Capture the cell that displays the provided text and extract its (x, y) central coordinate. 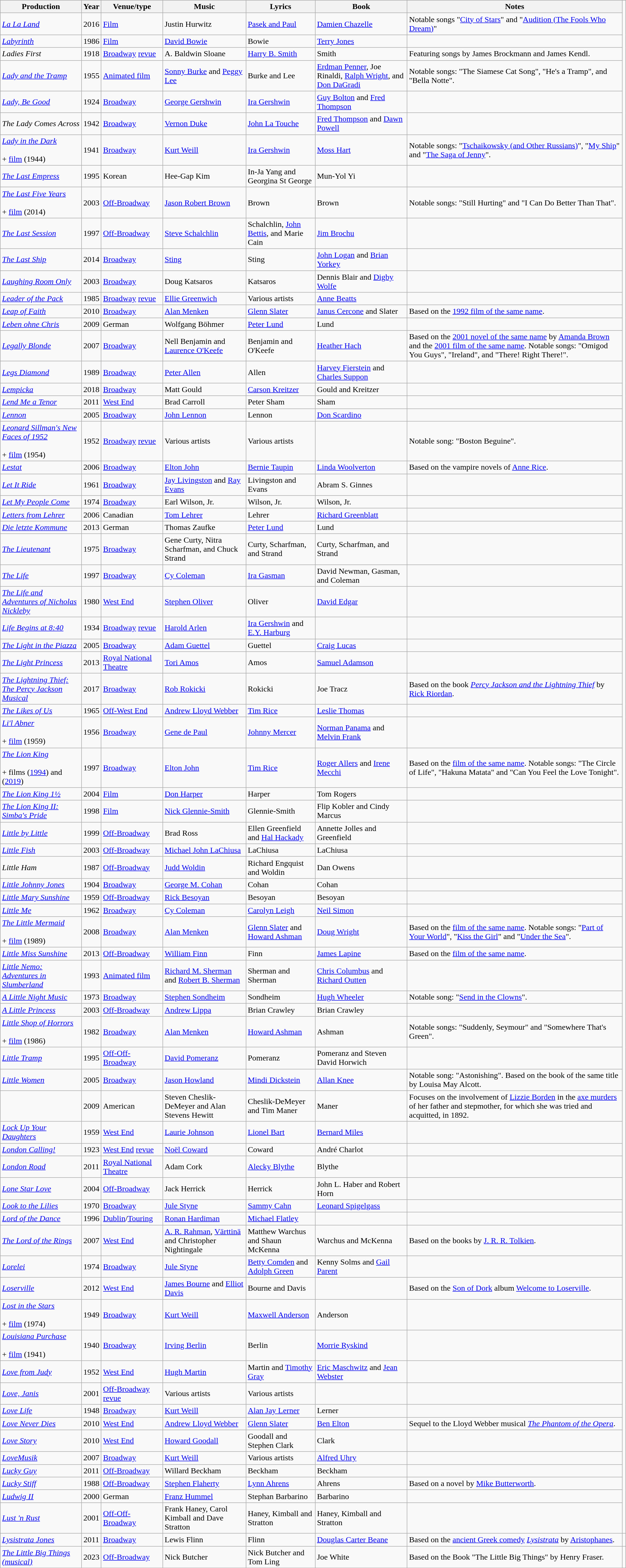
Guy Bolton and Fred Thompson (361, 102)
Glenn Slater and Howard Ashman (280, 932)
1975 (92, 549)
Legally Blonde (41, 346)
The Lion King + films (1994) and (2019) (41, 767)
Notable song: "Send in the Clowns". (515, 997)
West End revue (132, 1149)
LoveMusik (41, 1458)
Alecky Blythe (280, 1167)
Katsaros (280, 281)
Ashman (361, 1032)
Don Scardino (361, 415)
Bourne and Davis (280, 1289)
Erdman Penner, Joe Rinaldi, Ralph Wright, and Don DaGradi (361, 76)
Little Nemo: Adventures in Slumberland (41, 976)
Year (92, 7)
Martin and Timothy Gray (280, 1372)
Blythe (361, 1167)
Stephen Oliver (205, 602)
Little Women (41, 1080)
1962 (92, 910)
Ben Elton (361, 1423)
Chris Columbus and Richard Outten (361, 976)
Don Harper (205, 794)
Burke and Lee (280, 76)
The Last Empress (41, 176)
Matthew Warchus and Shaun McKenna (280, 1240)
Bernie Taupin (280, 467)
Lionel Bart (280, 1132)
2023 (92, 1557)
Janus Cercone and Slater (361, 311)
Pomeranz (280, 1058)
James Lapine (361, 954)
Lucky Stiff (41, 1483)
Irving Berlin (205, 1346)
Peter Sham (280, 402)
Rick Besoyan (205, 897)
Morrie Ryskind (361, 1346)
Little Me (41, 910)
David Pomeranz (205, 1058)
Mun-Yol Yi (361, 176)
Lynn Ahrens (280, 1483)
Michael Flatley (280, 1218)
Hee-Gap Kim (205, 176)
Little Ham (41, 867)
2017 (92, 689)
La La Land (41, 24)
Production (41, 7)
Steven Cheslik-DeMeyer and Alan Stevens Hewitt (205, 1106)
The Lion King II: Simba's Pride (41, 811)
John La Touche (280, 124)
Nick Butcher (205, 1557)
Music (205, 7)
Thomas Zaufke (205, 527)
Allen (280, 372)
Featuring songs by James Brockmann and James Kendl. (515, 54)
Stephen Flaherty (205, 1483)
Berlin (280, 1346)
Anne Beatts (361, 299)
Livingston and Evans (280, 484)
Lend Me a Tenor (41, 402)
1934 (92, 628)
Leonard Sillman's New Faces of 1952 + film (1954) (41, 441)
Justin Hurwitz (205, 24)
Letters from Lehrer (41, 515)
Adam Cork (205, 1167)
Norman Panama and Melvin Frank (361, 732)
Lost in the Stars + film (1974) (41, 1315)
Craig Lucas (361, 645)
David Bowie (205, 41)
1948 (92, 1411)
Matt Gould (205, 389)
American (132, 1106)
1961 (92, 484)
Based on the vampire novels of Anne Rice. (515, 467)
Schalchlin, John Bettis, and Marie Cain (280, 233)
2014 (92, 260)
Rob Rokicki (205, 689)
The Last Five Years + film (2014) (41, 202)
Based on the 1992 film of the same name. (515, 311)
Dublin/Touring (132, 1218)
Fred Thompson and Dawn Powell (361, 124)
Lady and the Tramp (41, 76)
2000 (92, 1496)
Based on the Son of Dork album Welcome to Loserville. (515, 1289)
Notable songs "City of Stars" and "Audition (The Fools Who Dream)" (515, 24)
Frank Haney, Carol Kimball and Dave Stratton (205, 1518)
Stephen Sondheim (205, 997)
Book (361, 7)
Nick Glennie-Smith (205, 811)
The Lightning Thief: The Percy Jackson Musical (41, 689)
Peter Allen (205, 372)
1989 (92, 372)
The Little Mermaid + film (1989) (41, 932)
Stephan Barbarino (280, 1496)
1956 (92, 732)
Lorelei (41, 1267)
Lyrics (280, 7)
Vernon Duke (205, 124)
Jason Robert Brown (205, 202)
Cheslik-DeMeyer and Tim Maner (280, 1106)
Anderson (361, 1315)
Labyrinth (41, 41)
Neil Simon (361, 910)
Lust 'n Rust (41, 1518)
A. Baldwin Sloane (205, 54)
Betty Comden and Adolph Green (280, 1267)
1924 (92, 102)
Based on the books by J. R. R. Tolkien. (515, 1240)
London Calling! (41, 1149)
The Likes of Us (41, 711)
André Charlot (361, 1149)
Leben ohne Chris (41, 324)
1942 (92, 124)
Jim Brochu (361, 233)
1982 (92, 1032)
Howard Ashman (280, 1032)
Adam Guettel (205, 645)
Lone Star Love (41, 1188)
Dennis Blair and Digby Wolfe (361, 281)
The Little Big Things (musical) (41, 1557)
Gene Curty, Nitra Scharfman, and Chuck Strand (205, 549)
Rokicki (280, 689)
Terry Jones (361, 41)
Lempicka (41, 389)
Carolyn Leigh (280, 910)
Look to the Lilies (41, 1206)
Joe White (361, 1557)
Ronan Hardiman (205, 1218)
Notes (515, 7)
1986 (92, 41)
Harvey Fierstein and Charles Suppon (361, 372)
Pasek and Paul (280, 24)
Little Fish (41, 850)
Jack Herrick (205, 1188)
Laughing Room Only (41, 281)
1988 (92, 1483)
Franz Hummel (205, 1496)
Guettel (280, 645)
A Little Princess (41, 1010)
Notable songs: "Still Hurting" and "I Can Do Better Than That". (515, 202)
John Logan and Brian Yorkey (361, 260)
Flip Kobler and Cindy Marcus (361, 811)
Notable songs: "Tschaikowsky (and Other Russians)", "My Ship" and "The Saga of Jenny". (515, 150)
Venue/type (132, 7)
Lerner (361, 1411)
Sonny Burke and Peggy Lee (205, 76)
Clark (361, 1441)
Ladies First (41, 54)
Notable songs: "Suddenly, Seymour" and "Somewhere That's Green". (515, 1032)
Leader of the Pack (41, 299)
Johnny Mercer (280, 732)
Harold Arlen (205, 628)
George M. Cohan (205, 885)
Based on the film of the same name. (515, 954)
Leap of Faith (41, 311)
2016 (92, 24)
Based on the Book "The Little Big Things" by Henry Fraser. (515, 1557)
1965 (92, 711)
Notable song: "Boston Beguine". (515, 441)
Based on the film of the same name. Notable songs: "The Circle of Life", "Hakuna Matata" and "Can You Feel the Love Tonight". (515, 767)
Lehrer (280, 515)
Dan Owens (361, 867)
Annette Jolles and Greenfield (361, 833)
Leslie Thomas (361, 711)
Sham (361, 402)
Douglas Carter Beane (361, 1540)
The Last Ship (41, 260)
Lestat (41, 467)
Sondheim (280, 997)
Richard Engquist and Woldin (280, 867)
Samuel Adamson (361, 662)
Doug Wright (361, 932)
Canadian (132, 515)
Steve Schalchlin (205, 233)
Andrew Lippa (205, 1010)
Richard M. Sherman and Robert B. Sherman (205, 976)
Glennie-Smith (280, 811)
Brad Ross (205, 833)
Love from Judy (41, 1372)
The Last Session (41, 233)
Off-West End (132, 711)
Leonard Spigelgass (361, 1206)
Richard Greenblatt (361, 515)
Ellen Greenfield and Hal Hackady (280, 833)
Moss Hart (361, 150)
Little Miss Sunshine (41, 954)
A. R. Rahman, Värttinä and Christopher Nightingale (205, 1240)
Abram S. Ginnes (361, 484)
Tom Lehrer (205, 515)
Amos (280, 662)
Jason Howland (205, 1080)
Notable song: "Astonishing". Based on the book of the same title by Louisa May Alcott. (515, 1080)
Wolfgang Böhmer (205, 324)
Love Never Dies (41, 1423)
George Gershwin (205, 102)
Pomeranz and Steven David Horwich (361, 1058)
Legs Diamond (41, 372)
Barbarino (361, 1496)
The Lieutenant (41, 549)
2012 (92, 1289)
Willard Beckham (205, 1471)
The Life (41, 575)
A Little Night Music (41, 997)
Tori Amos (205, 662)
Love, Janis (41, 1394)
1999 (92, 833)
1955 (92, 76)
1970 (92, 1206)
Lady, Be Good (41, 102)
Nick Butcher and Tom Ling (280, 1557)
Little Shop of Horrors + film (1986) (41, 1032)
Little Tramp (41, 1058)
1980 (92, 602)
Little Mary Sunshine (41, 897)
1996 (92, 1218)
Damien Chazelle (361, 24)
Gould and Kreitzer (361, 389)
Alan Jay Lerner (280, 1411)
Herrick (280, 1188)
Benjamin and O'Keefe (280, 346)
Mindi Dickstein (280, 1080)
Doug Katsaros (205, 281)
Heather Hach (361, 346)
Howard Goodall (205, 1441)
Based on the ancient Greek comedy Lysistrata by Aristophanes. (515, 1540)
Smith (361, 54)
1973 (92, 997)
William Finn (205, 954)
James Bourne and Elliot Davis (205, 1289)
Maxwell Anderson (280, 1315)
Let It Ride (41, 484)
Judd Woldin (205, 867)
Kenny Solms and Gail Parent (361, 1267)
The Lion King 1½ (41, 794)
Sammy Cahn (280, 1206)
2018 (92, 389)
The Light in the Piazza (41, 645)
The Lady Comes Across (41, 124)
Love Life (41, 1411)
John L. Haber and Robert Horn (361, 1188)
Notable songs: "The Siamese Cat Song", "He's a Tramp", and "Bella Notte". (515, 76)
Nell Benjamin and Laurence O'Keefe (205, 346)
Based on the book Percy Jackson and the Lightning Thief by Rick Riordan. (515, 689)
1904 (92, 885)
Bernard Miles (361, 1132)
Noël Coward (205, 1149)
1949 (92, 1315)
Brad Carroll (205, 402)
Li'l Abner + film (1959) (41, 732)
Jay Livingston and Ray Evans (205, 484)
Korean (132, 176)
John Lennon (205, 415)
Let My People Come (41, 502)
Lucky Guy (41, 1471)
Coward (280, 1149)
In-Ja Yang and Georgina St George (280, 176)
Roger Allers and Irene Mecchi (361, 767)
Ludwig II (41, 1496)
1918 (92, 54)
Goodall and Stephen Clark (280, 1441)
Alfred Uhry (361, 1458)
Michael John LaChiusa (205, 850)
Earl Wilson, Jr. (205, 502)
Lady in the Dark + film (1944) (41, 150)
Focuses on the involvement of Lizzie Borden in the axe murders of her father and stepmother, for which she was tried and acquitted, in 1892. (515, 1106)
David Newman, Gasman, and Coleman (361, 575)
Louisiana Purchase + film (1941) (41, 1346)
Bowie (280, 41)
Warchus and McKenna (361, 1240)
David Edgar (361, 602)
Tom Rogers (361, 794)
Joe Tracz (361, 689)
Maner (361, 1106)
1923 (92, 1149)
Laurie Johnson (205, 1132)
Lord of the Dance (41, 1218)
Sherman and Sherman (280, 976)
Little Johnny Jones (41, 885)
Life Begins at 8:40 (41, 628)
Loserville (41, 1289)
Ahrens (361, 1483)
Lysistrata Jones (41, 1540)
1985 (92, 299)
Off-Broadway revue (132, 1394)
1941 (92, 150)
Oliver (280, 602)
The Life and Adventures of Nicholas Nickleby (41, 602)
Flinn (280, 1540)
Harry B. Smith (280, 54)
1998 (92, 811)
Hugh Martin (205, 1372)
Lewis Flinn (205, 1540)
1940 (92, 1346)
Linda Woolverton (361, 467)
1993 (92, 976)
Die letzte Kommune (41, 527)
Carson Kreitzer (280, 389)
Ellie Greenwich (205, 299)
Harper (280, 794)
Based on a novel by Mike Butterworth. (515, 1483)
London Road (41, 1167)
Finn (280, 954)
Eric Maschwitz and Jean Webster (361, 1372)
The Light Princess (41, 662)
Love Story (41, 1441)
Sequel to the Lloyd Webber musical The Phantom of the Opera. (515, 1423)
Lock Up Your Daughters (41, 1132)
Based on the film of the same name. Notable songs: "Part of Your World", "Kiss the Girl" and "Under the Sea". (515, 932)
Little by Little (41, 833)
1987 (92, 867)
Ira Gershwin and E.Y. Harburg (280, 628)
Allan Knee (361, 1080)
Hugh Wheeler (361, 997)
2008 (92, 932)
Ira Gasman (280, 575)
The Lord of the Rings (41, 1240)
Gene de Paul (205, 732)
